Find where the given text appears and provide that cell's center as [x, y] coordinate. 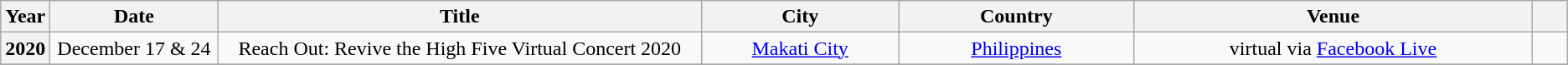
Country [1017, 17]
Title [459, 17]
City [800, 17]
Reach Out: Revive the High Five Virtual Concert 2020 [459, 48]
Year [25, 17]
virtual via Facebook Live [1333, 48]
Date [134, 17]
December 17 & 24 [134, 48]
Philippines [1017, 48]
Makati City [800, 48]
Venue [1333, 17]
2020 [25, 48]
